Return the (X, Y) coordinate for the center point of the cell that contains the specified text.  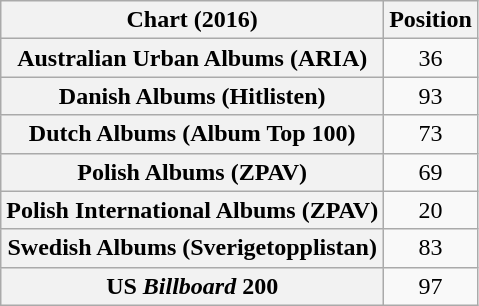
97 (431, 286)
Chart (2016) (192, 20)
Polish Albums (ZPAV) (192, 172)
83 (431, 248)
73 (431, 134)
93 (431, 96)
Swedish Albums (Sverigetopplistan) (192, 248)
69 (431, 172)
20 (431, 210)
Danish Albums (Hitlisten) (192, 96)
Dutch Albums (Album Top 100) (192, 134)
36 (431, 58)
US Billboard 200 (192, 286)
Polish International Albums (ZPAV) (192, 210)
Position (431, 20)
Australian Urban Albums (ARIA) (192, 58)
